Return the [X, Y] coordinate for the center point of the cell that contains the specified text.  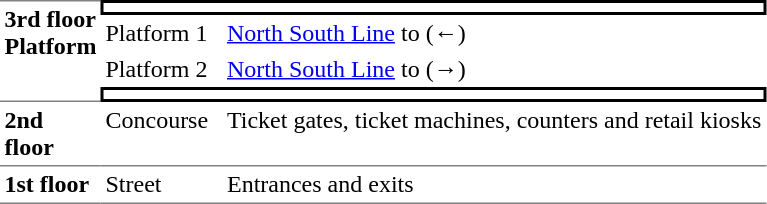
Concourse [162, 134]
Platform 2 [162, 69]
Platform 1 [162, 33]
Entrances and exits [494, 185]
North South Line to (→) [494, 69]
Street [162, 185]
2nd floor [50, 134]
North South Line to (←) [494, 33]
Ticket gates, ticket machines, counters and retail kiosks [494, 134]
3rd floorPlatform [50, 51]
1st floor [50, 185]
